Detect which cell encompasses the target text, then output its [x, y] center coordinate. 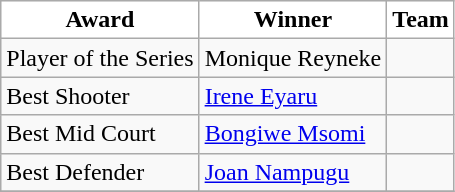
Best Mid Court [100, 134]
Bongiwe Msomi [293, 134]
Monique Reyneke [293, 58]
Team [421, 20]
Winner [293, 20]
Joan Nampugu [293, 172]
Best Shooter [100, 96]
Player of the Series [100, 58]
Irene Eyaru [293, 96]
Best Defender [100, 172]
Award [100, 20]
